Find where the given text appears and provide that cell's center as (x, y) coordinate. 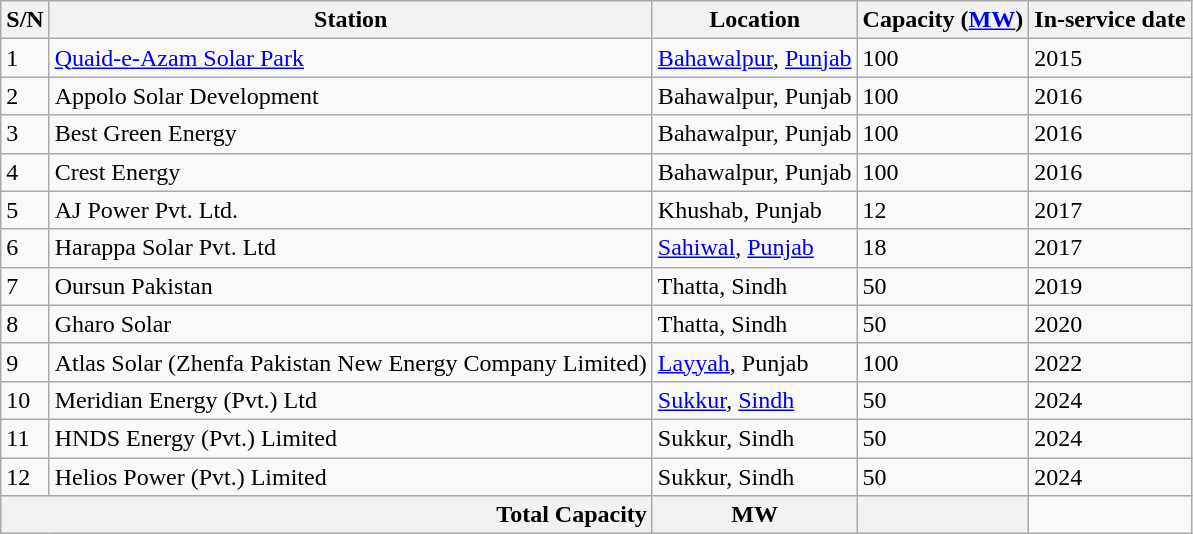
18 (943, 248)
2020 (1110, 324)
Oursun Pakistan (350, 286)
2015 (1110, 58)
Helios Power (Pvt.) Limited (350, 477)
Layyah, Punjab (754, 362)
Harappa Solar Pvt. Ltd (350, 248)
8 (25, 324)
9 (25, 362)
2019 (1110, 286)
1 (25, 58)
Meridian Energy (Pvt.) Ltd (350, 400)
Gharo Solar (350, 324)
Crest Energy (350, 172)
5 (25, 210)
In-service date (1110, 20)
Best Green Energy (350, 134)
MW (754, 515)
Total Capacity (327, 515)
7 (25, 286)
3 (25, 134)
Station (350, 20)
Appolo Solar Development (350, 96)
Quaid-e-Azam Solar Park (350, 58)
Khushab, Punjab (754, 210)
2022 (1110, 362)
6 (25, 248)
HNDS Energy (Pvt.) Limited (350, 438)
4 (25, 172)
Sahiwal, Punjab (754, 248)
11 (25, 438)
10 (25, 400)
Atlas Solar (Zhenfa Pakistan New Energy Company Limited) (350, 362)
2 (25, 96)
Location (754, 20)
Capacity (MW) (943, 20)
S/N (25, 20)
AJ Power Pvt. Ltd. (350, 210)
